Output the [x, y] coordinate of the center of the cell containing the given text.  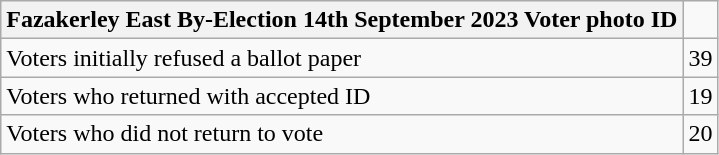
Fazakerley East By-Election 14th September 2023 Voter photo ID [342, 20]
Voters initially refused a ballot paper [342, 58]
Voters who did not return to vote [342, 134]
20 [700, 134]
19 [700, 96]
39 [700, 58]
Voters who returned with accepted ID [342, 96]
